From the cell containing the given text, extract its center point as (x, y) coordinate. 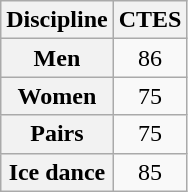
Ice dance (57, 172)
85 (150, 172)
86 (150, 58)
Pairs (57, 134)
Discipline (57, 20)
Men (57, 58)
Women (57, 96)
CTES (150, 20)
